Output the (X, Y) coordinate of the center of the cell containing the given text.  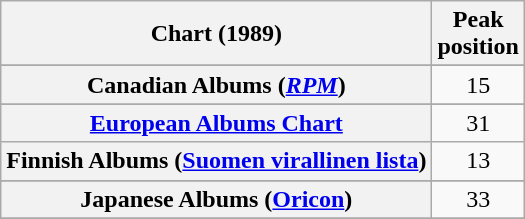
Finnish Albums (Suomen virallinen lista) (216, 161)
15 (478, 85)
Chart (1989) (216, 34)
31 (478, 123)
Canadian Albums (RPM) (216, 85)
Peakposition (478, 34)
33 (478, 199)
Japanese Albums (Oricon) (216, 199)
European Albums Chart (216, 123)
13 (478, 161)
